Pinpoint the cell where the given text exists, returning its (x, y) midpoint coordinate. 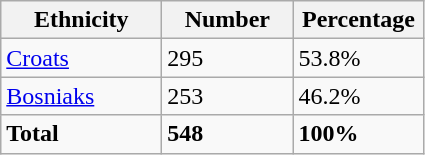
Number (228, 20)
53.8% (358, 58)
46.2% (358, 96)
Percentage (358, 20)
100% (358, 134)
548 (228, 134)
295 (228, 58)
Ethnicity (82, 20)
Croats (82, 58)
253 (228, 96)
Total (82, 134)
Bosniaks (82, 96)
